Detect which cell encompasses the target text, then output its (x, y) center coordinate. 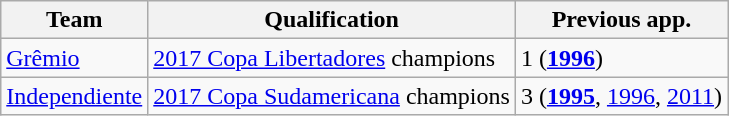
Team (74, 20)
1 (1996) (621, 58)
2017 Copa Sudamericana champions (332, 96)
2017 Copa Libertadores champions (332, 58)
Independiente (74, 96)
Grêmio (74, 58)
3 (1995, 1996, 2011) (621, 96)
Qualification (332, 20)
Previous app. (621, 20)
